Return [x, y] of the center of cell containing provided text 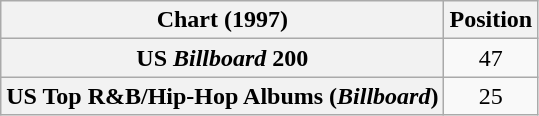
US Top R&B/Hip-Hop Albums (Billboard) [222, 96]
47 [491, 58]
US Billboard 200 [222, 58]
25 [491, 96]
Position [491, 20]
Chart (1997) [222, 20]
